Determine the (x, y) coordinate at the center of the cell enclosing the given text.  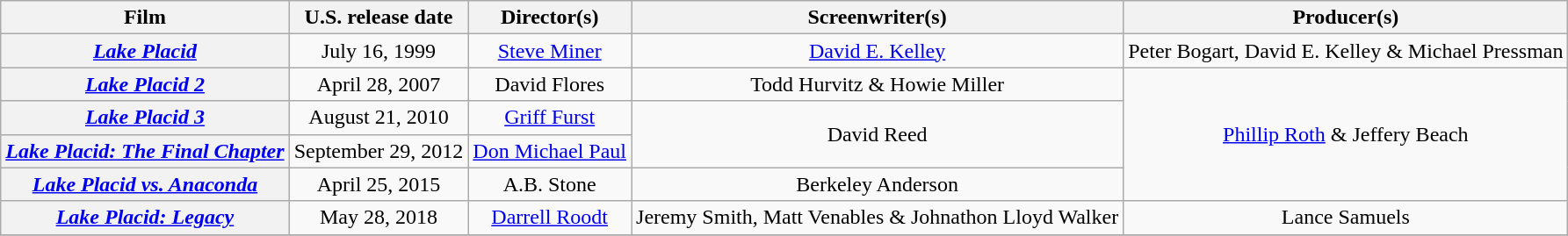
April 25, 2015 (379, 184)
David Flores (550, 84)
April 28, 2007 (379, 84)
Film (145, 18)
September 29, 2012 (379, 151)
May 28, 2018 (379, 218)
Phillip Roth & Jeffery Beach (1346, 134)
Berkeley Anderson (878, 184)
Lake Placid (145, 51)
Griff Furst (550, 118)
Don Michael Paul (550, 151)
Peter Bogart, David E. Kelley & Michael Pressman (1346, 51)
Todd Hurvitz & Howie Miller (878, 84)
July 16, 1999 (379, 51)
Director(s) (550, 18)
Producer(s) (1346, 18)
Darrell Roodt (550, 218)
Lake Placid: Legacy (145, 218)
David E. Kelley (878, 51)
Jeremy Smith, Matt Venables & Johnathon Lloyd Walker (878, 218)
Lake Placid 3 (145, 118)
U.S. release date (379, 18)
Screenwriter(s) (878, 18)
August 21, 2010 (379, 118)
A.B. Stone (550, 184)
David Reed (878, 134)
Lake Placid vs. Anaconda (145, 184)
Lake Placid: The Final Chapter (145, 151)
Steve Miner (550, 51)
Lake Placid 2 (145, 84)
Lance Samuels (1346, 218)
